Find where the given text appears and provide that cell's center as [X, Y] coordinate. 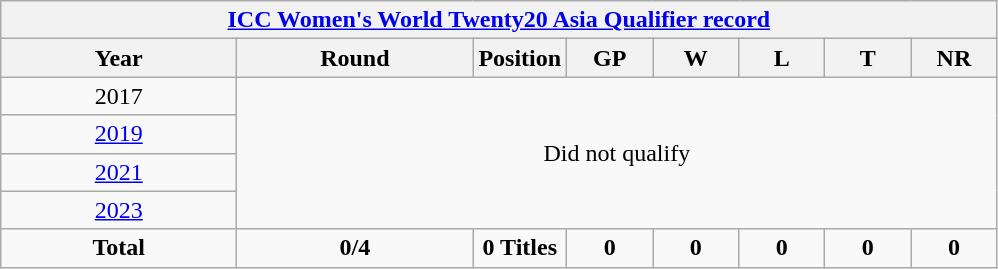
Year [119, 58]
ICC Women's World Twenty20 Asia Qualifier record [499, 20]
2019 [119, 134]
L [782, 58]
0/4 [355, 248]
2023 [119, 210]
2017 [119, 96]
W [696, 58]
Did not qualify [617, 153]
NR [954, 58]
T [868, 58]
Total [119, 248]
Position [520, 58]
0 Titles [520, 248]
2021 [119, 172]
Round [355, 58]
GP [610, 58]
